For the text-containing cell, return its midpoint in (X, Y) coordinate format. 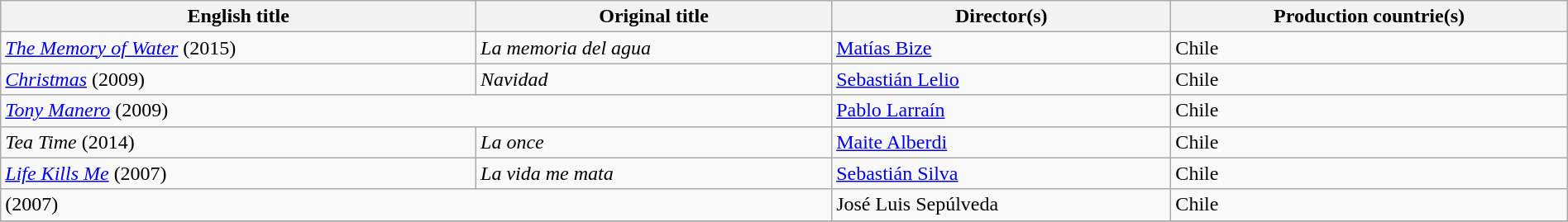
Sebastián Lelio (1002, 79)
Director(s) (1002, 17)
Life Kills Me (2007) (238, 173)
Tea Time (2014) (238, 142)
José Luis Sepúlveda (1002, 205)
Production countrie(s) (1370, 17)
Matías Bize (1002, 48)
La memoria del agua (654, 48)
Navidad (654, 79)
Sebastián Silva (1002, 173)
Maite Alberdi (1002, 142)
La once (654, 142)
Original title (654, 17)
Pablo Larraín (1002, 111)
Tony Manero (2009) (417, 111)
(2007) (417, 205)
La vida me mata (654, 173)
The Memory of Water (2015) (238, 48)
English title (238, 17)
Christmas (2009) (238, 79)
